Detect which cell encompasses the target text, then output its [x, y] center coordinate. 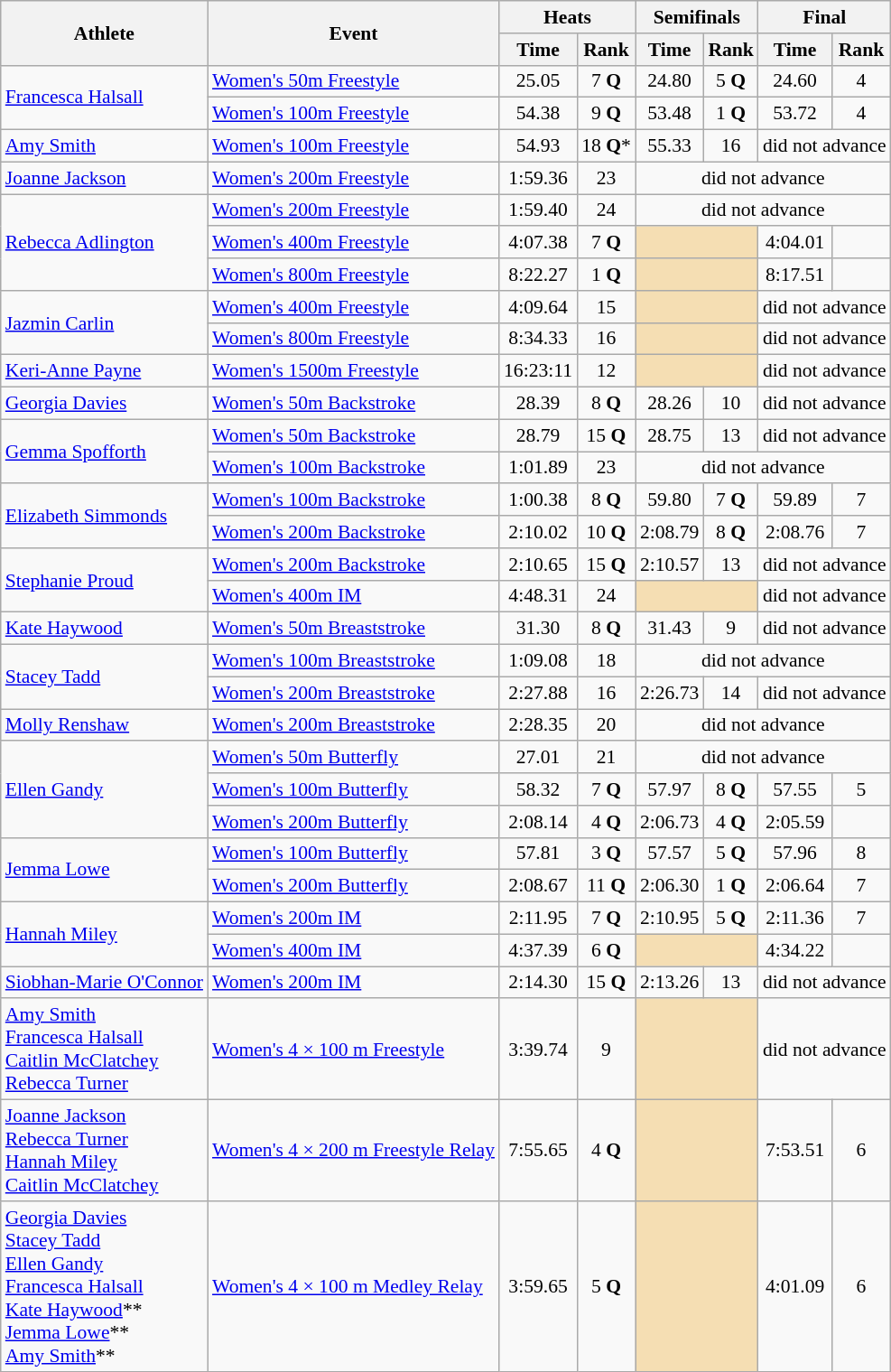
24.60 [794, 81]
Women's 1500m Freestyle [354, 371]
8:22.27 [538, 275]
27.01 [538, 758]
8 [861, 854]
Women's 50m Breaststroke [354, 629]
53.72 [794, 114]
4:37.39 [538, 950]
31.30 [538, 629]
2:28.35 [538, 725]
6 Q [607, 950]
2:08.14 [538, 822]
Amy Smith [105, 146]
55.33 [670, 146]
Event [354, 33]
Stephanie Proud [105, 580]
2:06.30 [670, 886]
2:08.67 [538, 886]
Jemma Lowe [105, 869]
Georgia DaviesStacey TaddEllen GandyFrancesca HalsallKate Haywood**Jemma Lowe**Amy Smith** [105, 1286]
53.48 [670, 114]
2:05.59 [794, 822]
2:06.64 [794, 886]
Women's 4 × 100 m Medley Relay [354, 1286]
28.79 [538, 435]
54.93 [538, 146]
10 Q [607, 532]
3:39.74 [538, 1050]
Francesca Halsall [105, 98]
Gemma Spofforth [105, 452]
Siobhan-Marie O'Connor [105, 983]
4:48.31 [538, 596]
3:59.65 [538, 1286]
Molly Renshaw [105, 725]
Jazmin Carlin [105, 323]
7:53.51 [794, 1151]
Keri-Anne Payne [105, 371]
18 [607, 661]
2:14.30 [538, 983]
1:01.89 [538, 468]
Amy SmithFrancesca HalsallCaitlin McClatcheyRebecca Turner [105, 1050]
16:23:11 [538, 371]
25.05 [538, 81]
5 [861, 789]
Elizabeth Simmonds [105, 517]
Women's 4 × 200 m Freestyle Relay [354, 1151]
2:26.73 [670, 693]
12 [607, 371]
Women's 100m Breaststroke [354, 661]
1:09.08 [538, 661]
58.32 [538, 789]
Rebecca Adlington [105, 242]
Heats [567, 17]
Women's 50m Butterfly [354, 758]
24.80 [670, 81]
2:13.26 [670, 983]
31.43 [670, 629]
Women's 4 × 100 m Freestyle [354, 1050]
Ellen Gandy [105, 789]
7:55.65 [538, 1151]
3 Q [607, 854]
15 [607, 307]
4:04.01 [794, 243]
2:06.73 [670, 822]
1:00.38 [538, 500]
Hannah Miley [105, 934]
Stacey Tadd [105, 677]
2:11.95 [538, 919]
57.97 [670, 789]
57.55 [794, 789]
Joanne Jackson [105, 178]
1:59.40 [538, 210]
Semifinals [697, 17]
Women's 50m Freestyle [354, 81]
20 [607, 725]
57.96 [794, 854]
54.38 [538, 114]
28.39 [538, 404]
59.89 [794, 500]
4:34.22 [794, 950]
Athlete [105, 33]
2:10.65 [538, 565]
28.26 [670, 404]
2:10.95 [670, 919]
57.81 [538, 854]
57.57 [670, 854]
8:17.51 [794, 275]
2:11.36 [794, 919]
2:27.88 [538, 693]
4:07.38 [538, 243]
21 [607, 758]
9 Q [607, 114]
59.80 [670, 500]
2:08.76 [794, 532]
4:09.64 [538, 307]
11 Q [607, 886]
14 [731, 693]
18 Q* [607, 146]
Georgia Davies [105, 404]
28.75 [670, 435]
Kate Haywood [105, 629]
2:08.79 [670, 532]
Joanne JacksonRebecca TurnerHannah MileyCaitlin McClatchey [105, 1151]
1:59.36 [538, 178]
8:34.33 [538, 339]
2:10.02 [538, 532]
2:10.57 [670, 565]
10 [731, 404]
Final [825, 17]
4:01.09 [794, 1286]
